From the cell containing the given text, extract its center point as [x, y] coordinate. 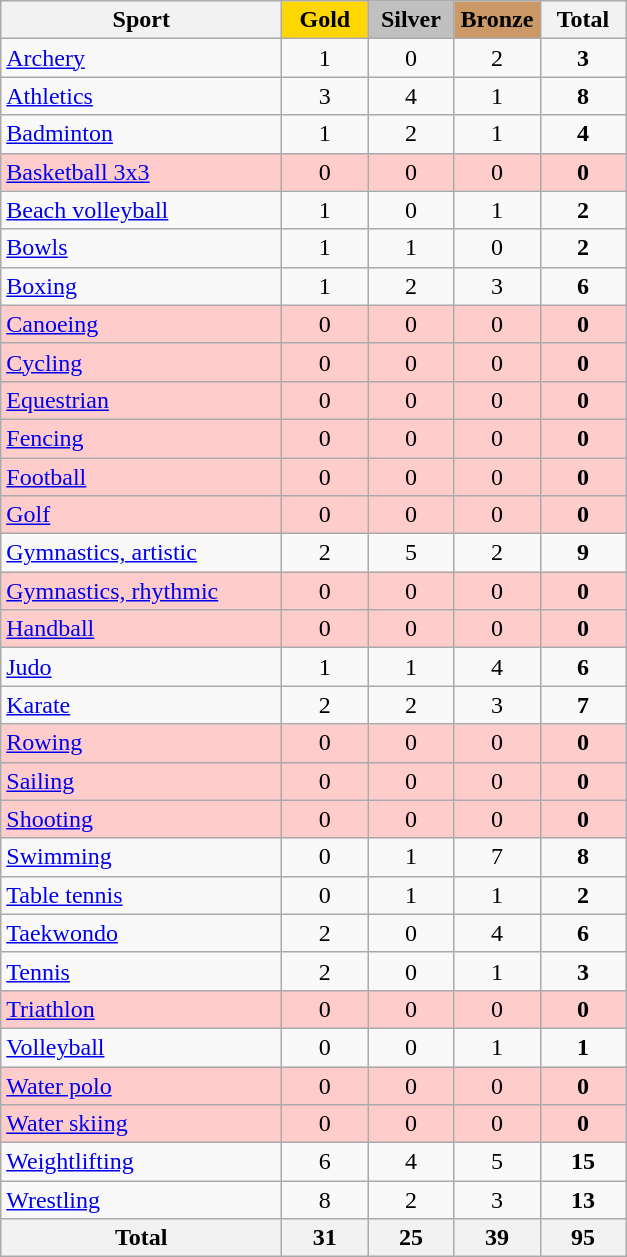
Swimming [142, 857]
Athletics [142, 96]
Weightlifting [142, 1162]
95 [583, 1238]
Bowls [142, 248]
Bronze [497, 20]
Golf [142, 515]
Gymnastics, artistic [142, 553]
Tennis [142, 971]
Volleyball [142, 1047]
Wrestling [142, 1200]
Fencing [142, 438]
13 [583, 1200]
Karate [142, 705]
Basketball 3x3 [142, 172]
Handball [142, 629]
Boxing [142, 286]
9 [583, 553]
Gymnastics, rhythmic [142, 591]
Rowing [142, 743]
Football [142, 477]
15 [583, 1162]
Canoeing [142, 324]
Archery [142, 58]
Shooting [142, 819]
Table tennis [142, 895]
31 [325, 1238]
Triathlon [142, 1009]
39 [497, 1238]
Judo [142, 667]
Water polo [142, 1085]
25 [411, 1238]
Beach volleyball [142, 210]
Sport [142, 20]
Equestrian [142, 400]
Silver [411, 20]
Cycling [142, 362]
Gold [325, 20]
Water skiing [142, 1124]
Taekwondo [142, 933]
Sailing [142, 781]
Badminton [142, 134]
